Return the [X, Y] coordinate for the center point of the cell that contains the specified text.  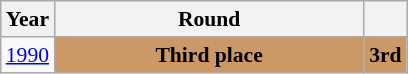
Third place [209, 55]
3rd [386, 55]
Round [209, 19]
Year [28, 19]
1990 [28, 55]
